Capture the cell that displays the provided text and extract its (X, Y) central coordinate. 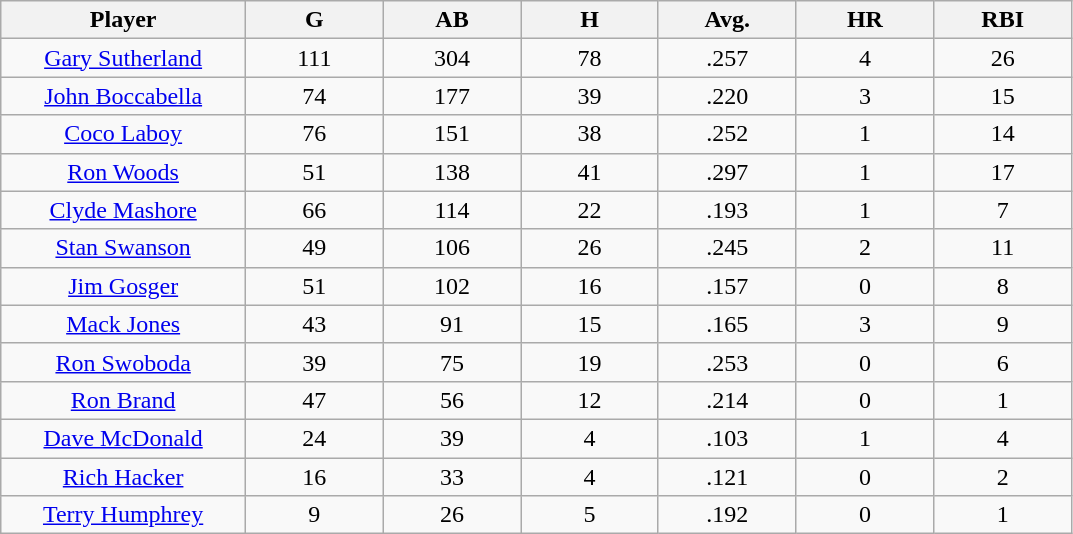
.165 (727, 324)
Ron Swoboda (124, 362)
Clyde Mashore (124, 210)
.157 (727, 286)
66 (315, 210)
HR (865, 20)
.214 (727, 400)
Jim Gosger (124, 286)
.297 (727, 172)
114 (452, 210)
Avg. (727, 20)
22 (590, 210)
Dave McDonald (124, 438)
106 (452, 248)
Player (124, 20)
H (590, 20)
56 (452, 400)
.245 (727, 248)
49 (315, 248)
Mack Jones (124, 324)
.103 (727, 438)
.192 (727, 515)
17 (1003, 172)
78 (590, 58)
.252 (727, 134)
11 (1003, 248)
38 (590, 134)
.253 (727, 362)
33 (452, 477)
.193 (727, 210)
Ron Woods (124, 172)
8 (1003, 286)
Terry Humphrey (124, 515)
75 (452, 362)
John Boccabella (124, 96)
Coco Laboy (124, 134)
.121 (727, 477)
151 (452, 134)
91 (452, 324)
177 (452, 96)
12 (590, 400)
102 (452, 286)
6 (1003, 362)
.257 (727, 58)
AB (452, 20)
Ron Brand (124, 400)
76 (315, 134)
47 (315, 400)
111 (315, 58)
304 (452, 58)
41 (590, 172)
19 (590, 362)
7 (1003, 210)
14 (1003, 134)
138 (452, 172)
74 (315, 96)
Stan Swanson (124, 248)
Gary Sutherland (124, 58)
24 (315, 438)
.220 (727, 96)
5 (590, 515)
RBI (1003, 20)
Rich Hacker (124, 477)
G (315, 20)
43 (315, 324)
